Capture the cell that displays the provided text and extract its [x, y] central coordinate. 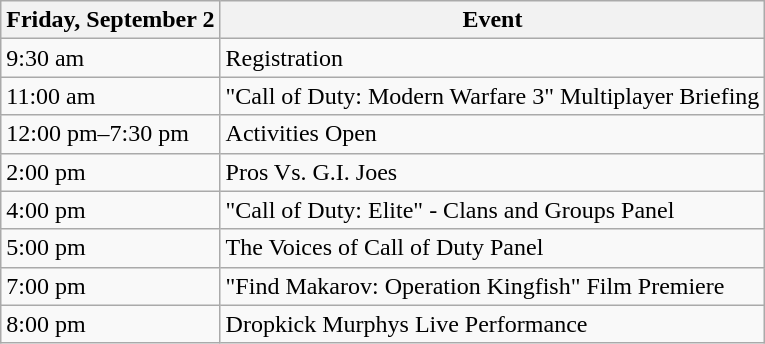
The Voices of Call of Duty Panel [492, 248]
12:00 pm–7:30 pm [110, 134]
"Call of Duty: Elite" - Clans and Groups Panel [492, 210]
2:00 pm [110, 172]
9:30 am [110, 58]
Activities Open [492, 134]
"Call of Duty: Modern Warfare 3" Multiplayer Briefing [492, 96]
Registration [492, 58]
4:00 pm [110, 210]
11:00 am [110, 96]
5:00 pm [110, 248]
7:00 pm [110, 286]
Friday, September 2 [110, 20]
Event [492, 20]
Dropkick Murphys Live Performance [492, 324]
8:00 pm [110, 324]
Pros Vs. G.I. Joes [492, 172]
"Find Makarov: Operation Kingfish" Film Premiere [492, 286]
